Search for the cell housing the specified text and yield its [X, Y] center coordinate. 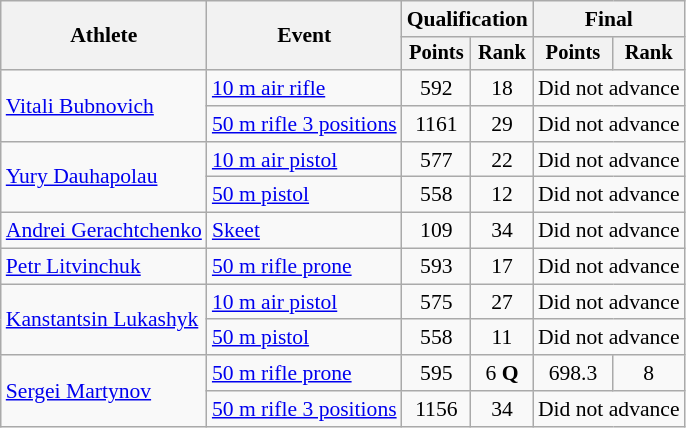
17 [502, 267]
27 [502, 302]
Andrei Gerachtchenko [104, 231]
Event [304, 36]
595 [436, 373]
Petr Litvinchuk [104, 267]
8 [649, 373]
10 m air rifle [304, 88]
Vitali Bubnovich [104, 106]
593 [436, 267]
1161 [436, 124]
Athlete [104, 36]
Qualification [468, 19]
Final [609, 19]
Sergei Martynov [104, 390]
6 Q [502, 373]
Kanstantsin Lukashyk [104, 320]
Yury Dauhapolau [104, 178]
1156 [436, 409]
698.3 [573, 373]
109 [436, 231]
Skeet [304, 231]
12 [502, 195]
577 [436, 160]
29 [502, 124]
18 [502, 88]
592 [436, 88]
22 [502, 160]
575 [436, 302]
11 [502, 338]
